Pinpoint the cell where the given text exists, returning its [X, Y] midpoint coordinate. 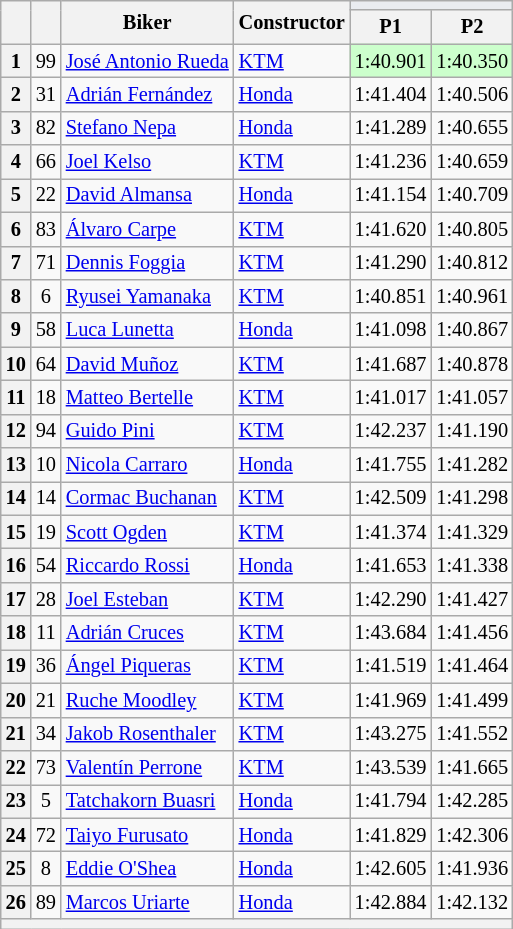
1:40.812 [472, 263]
1:41.794 [391, 801]
28 [46, 599]
82 [46, 128]
Joel Kelso [148, 162]
23 [16, 801]
1:40.901 [391, 61]
1:41.969 [391, 700]
64 [46, 364]
Scott Ogden [148, 532]
3 [16, 128]
4 [16, 162]
1:40.659 [472, 162]
26 [16, 902]
1:40.851 [391, 296]
58 [46, 330]
Biker [148, 22]
1:41.665 [472, 767]
Riccardo Rossi [148, 565]
1:41.289 [391, 128]
Cormac Buchanan [148, 498]
P1 [391, 27]
1:41.017 [391, 397]
David Muñoz [148, 364]
Luca Lunetta [148, 330]
17 [16, 599]
1:41.057 [472, 397]
13 [16, 465]
12 [16, 431]
99 [46, 61]
Adrián Fernández [148, 94]
36 [46, 666]
Ruche Moodley [148, 700]
89 [46, 902]
1:40.867 [472, 330]
P2 [472, 27]
1:43.539 [391, 767]
Joel Esteban [148, 599]
1:42.132 [472, 902]
1:41.427 [472, 599]
Tatchakorn Buasri [148, 801]
1:41.519 [391, 666]
1:41.298 [472, 498]
1:41.236 [391, 162]
1:41.404 [391, 94]
Nicola Carraro [148, 465]
Guido Pini [148, 431]
1:42.306 [472, 835]
1:41.755 [391, 465]
Valentín Perrone [148, 767]
1:42.237 [391, 431]
83 [46, 229]
34 [46, 734]
Marcos Uriarte [148, 902]
15 [16, 532]
Stefano Nepa [148, 128]
1:40.655 [472, 128]
1:40.350 [472, 61]
1:41.190 [472, 431]
2 [16, 94]
Eddie O'Shea [148, 868]
Ryusei Yamanaka [148, 296]
73 [46, 767]
Matteo Bertelle [148, 397]
1:41.687 [391, 364]
1:41.329 [472, 532]
1:41.620 [391, 229]
1:41.098 [391, 330]
Constructor [292, 22]
1:41.829 [391, 835]
1:41.374 [391, 532]
Jakob Rosenthaler [148, 734]
20 [16, 700]
16 [16, 565]
1:42.285 [472, 801]
7 [16, 263]
1 [16, 61]
1:43.275 [391, 734]
1:40.506 [472, 94]
Adrián Cruces [148, 633]
1:41.154 [391, 195]
1:41.499 [472, 700]
25 [16, 868]
1:41.290 [391, 263]
Ángel Piqueras [148, 666]
1:41.653 [391, 565]
1:41.338 [472, 565]
1:41.464 [472, 666]
54 [46, 565]
1:41.456 [472, 633]
71 [46, 263]
1:41.282 [472, 465]
66 [46, 162]
1:41.552 [472, 734]
24 [16, 835]
31 [46, 94]
9 [16, 330]
Dennis Foggia [148, 263]
72 [46, 835]
1:42.509 [391, 498]
Taiyo Furusato [148, 835]
1:40.878 [472, 364]
1:41.936 [472, 868]
1:42.605 [391, 868]
94 [46, 431]
Álvaro Carpe [148, 229]
David Almansa [148, 195]
José Antonio Rueda [148, 61]
1:42.884 [391, 902]
1:40.805 [472, 229]
1:40.709 [472, 195]
1:40.961 [472, 296]
1:43.684 [391, 633]
1:42.290 [391, 599]
